Capture the cell that displays the provided text and extract its [X, Y] central coordinate. 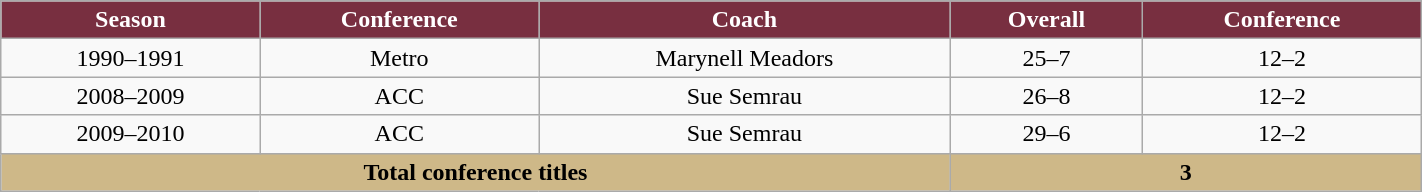
Coach [745, 20]
Season [130, 20]
Total conference titles [476, 172]
3 [1186, 172]
29–6 [1046, 134]
Overall [1046, 20]
1990–1991 [130, 58]
2008–2009 [130, 96]
Marynell Meadors [745, 58]
26–8 [1046, 96]
2009–2010 [130, 134]
25–7 [1046, 58]
Metro [400, 58]
